Search for the cell housing the specified text and yield its [x, y] center coordinate. 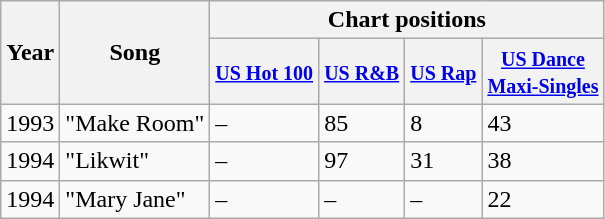
31 [444, 161]
"Make Room" [135, 123]
"Likwit" [135, 161]
8 [444, 123]
US Hot 100 [264, 72]
22 [543, 199]
Song [135, 52]
43 [543, 123]
"Mary Jane" [135, 199]
97 [362, 161]
US R&B [362, 72]
85 [362, 123]
Year [30, 52]
US DanceMaxi-Singles [543, 72]
Chart positions [407, 20]
US Rap [444, 72]
1993 [30, 123]
38 [543, 161]
